Determine the (X, Y) coordinate at the center of the cell enclosing the given text.  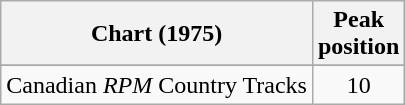
10 (358, 85)
Peakposition (358, 34)
Chart (1975) (157, 34)
Canadian RPM Country Tracks (157, 85)
